Determine the (x, y) coordinate at the center of the cell enclosing the given text.  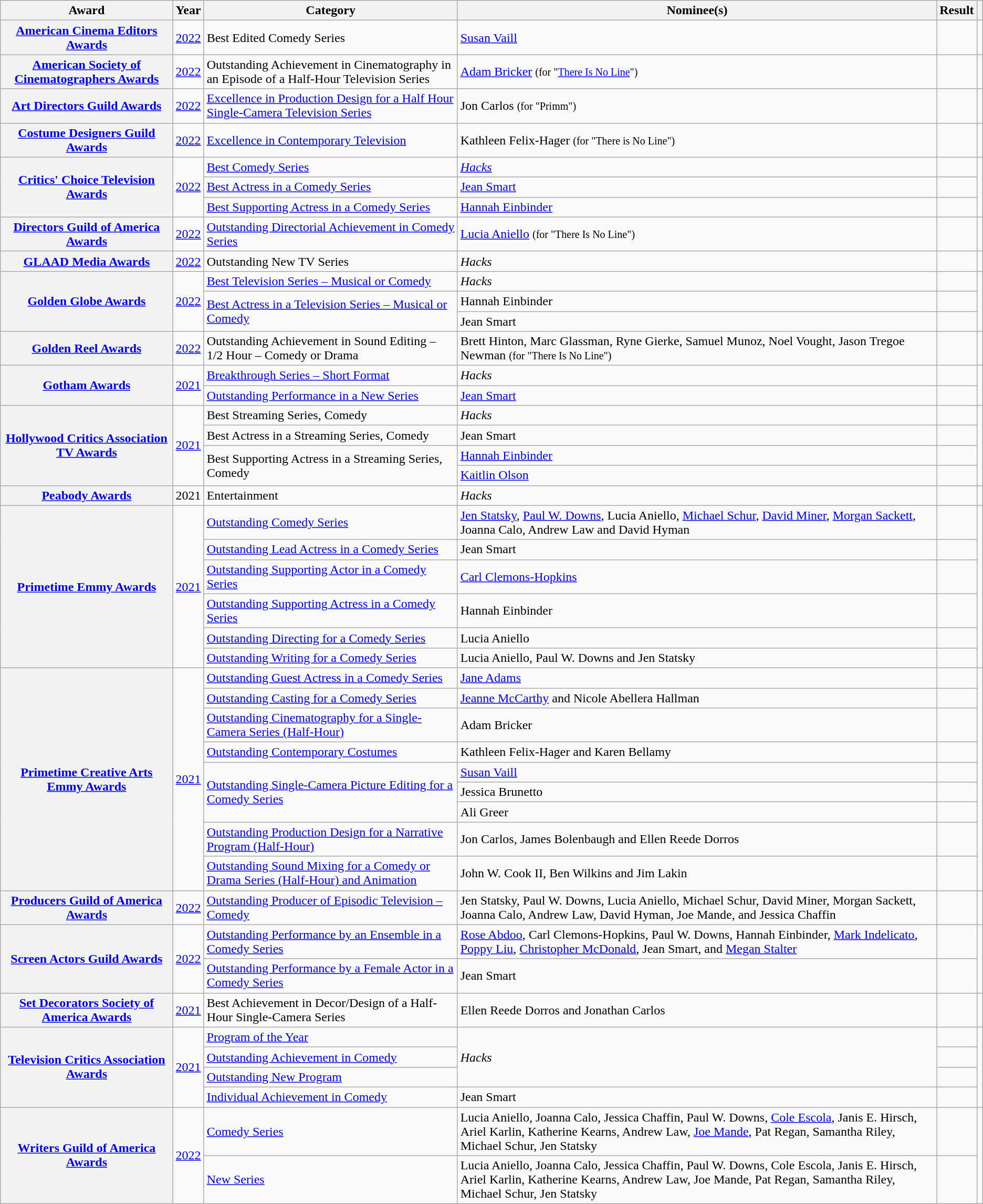
Award (87, 11)
Lucia Aniello (for "There Is No Line") (697, 234)
Outstanding Lead Actress in a Comedy Series (331, 549)
Best Actress in a Television Series – Musical or Comedy (331, 311)
Outstanding Casting for a Comedy Series (331, 698)
Breakthrough Series – Short Format (331, 376)
Costume Designers Guild Awards (87, 140)
Lucia Aniello, Paul W. Downs and Jen Statsky (697, 658)
Hollywood Critics Association TV Awards (87, 445)
Outstanding Writing for a Comedy Series (331, 658)
Outstanding Achievement in Comedy (331, 1057)
Critics' Choice Television Awards (87, 187)
Excellence in Production Design for a Half Hour Single-Camera Television Series (331, 106)
Primetime Emmy Awards (87, 586)
Best Supporting Actress in a Comedy Series (331, 207)
Screen Actors Guild Awards (87, 959)
Outstanding Supporting Actor in a Comedy Series (331, 577)
Entertainment (331, 495)
Best Streaming Series, Comedy (331, 416)
Best Television Series – Musical or Comedy (331, 281)
American Cinema Editors Awards (87, 38)
Golden Reel Awards (87, 349)
Outstanding Production Design for a Narrative Program (Half-Hour) (331, 839)
GLAAD Media Awards (87, 261)
Kaitlin Olson (697, 475)
Outstanding Directing for a Comedy Series (331, 638)
Outstanding Achievement in Cinematography in an Episode of a Half-Hour Television Series (331, 71)
Rose Abdoo, Carl Clemons-Hopkins, Paul W. Downs, Hannah Einbinder, Mark Indelicato, Poppy Liu, Christopher McDonald, Jean Smart, and Megan Stalter (697, 941)
Outstanding Performance by an Ensemble in a Comedy Series (331, 941)
Kathleen Felix-Hager and Karen Bellamy (697, 752)
John W. Cook II, Ben Wilkins and Jim Lakin (697, 873)
Best Edited Comedy Series (331, 38)
Art Directors Guild Awards (87, 106)
Set Decorators Society of America Awards (87, 1010)
Comedy Series (331, 1132)
Excellence in Contemporary Television (331, 140)
Outstanding Sound Mixing for a Comedy or Drama Series (Half-Hour) and Animation (331, 873)
Jon Carlos, James Bolenbaugh and Ellen Reede Dorros (697, 839)
Outstanding Performance by a Female Actor in a Comedy Series (331, 976)
Outstanding Producer of Episodic Television – Comedy (331, 908)
Individual Achievement in Comedy (331, 1097)
Brett Hinton, Marc Glassman, Ryne Gierke, Samuel Munoz, Noel Vought, Jason Tregoe Newman (for "There Is No Line") (697, 349)
Jeanne McCarthy and Nicole Abellera Hallman (697, 698)
Outstanding Performance in a New Series (331, 396)
Outstanding Supporting Actress in a Comedy Series (331, 610)
Outstanding New TV Series (331, 261)
Best Achievement in Decor/Design of a Half-Hour Single-Camera Series (331, 1010)
Peabody Awards (87, 495)
Gotham Awards (87, 386)
Outstanding Cinematography for a Single-Camera Series (Half-Hour) (331, 725)
Nominee(s) (697, 11)
Lucia Aniello (697, 638)
Primetime Creative Arts Emmy Awards (87, 779)
Result (957, 11)
Jessica Brunetto (697, 792)
Outstanding Single-Camera Picture Editing for a Comedy Series (331, 792)
Jon Carlos (for "Primm") (697, 106)
Best Supporting Actress in a Streaming Series, Comedy (331, 465)
Category (331, 11)
Outstanding Directorial Achievement in Comedy Series (331, 234)
New Series (331, 1180)
Best Actress in a Streaming Series, Comedy (331, 435)
Outstanding New Program (331, 1077)
Outstanding Contemporary Costumes (331, 752)
Year (188, 11)
Adam Bricker (697, 725)
Golden Globe Awards (87, 301)
Best Actress in a Comedy Series (331, 187)
Jen Statsky, Paul W. Downs, Lucia Aniello, Michael Schur, David Miner, Morgan Sackett, Joanna Calo, Andrew Law and David Hyman (697, 522)
Producers Guild of America Awards (87, 908)
American Society of Cinematographers Awards (87, 71)
Best Comedy Series (331, 167)
Program of the Year (331, 1037)
Outstanding Guest Actress in a Comedy Series (331, 678)
Writers Guild of America Awards (87, 1156)
Kathleen Felix-Hager (for "There is No Line") (697, 140)
Carl Clemons-Hopkins (697, 577)
Ellen Reede Dorros and Jonathan Carlos (697, 1010)
Jane Adams (697, 678)
Outstanding Comedy Series (331, 522)
Outstanding Achievement in Sound Editing – 1/2 Hour – Comedy or Drama (331, 349)
Adam Bricker (for "There Is No Line") (697, 71)
Ali Greer (697, 812)
Directors Guild of America Awards (87, 234)
Television Critics Association Awards (87, 1067)
